Determine the [x, y] coordinate at the center of the cell enclosing the given text.  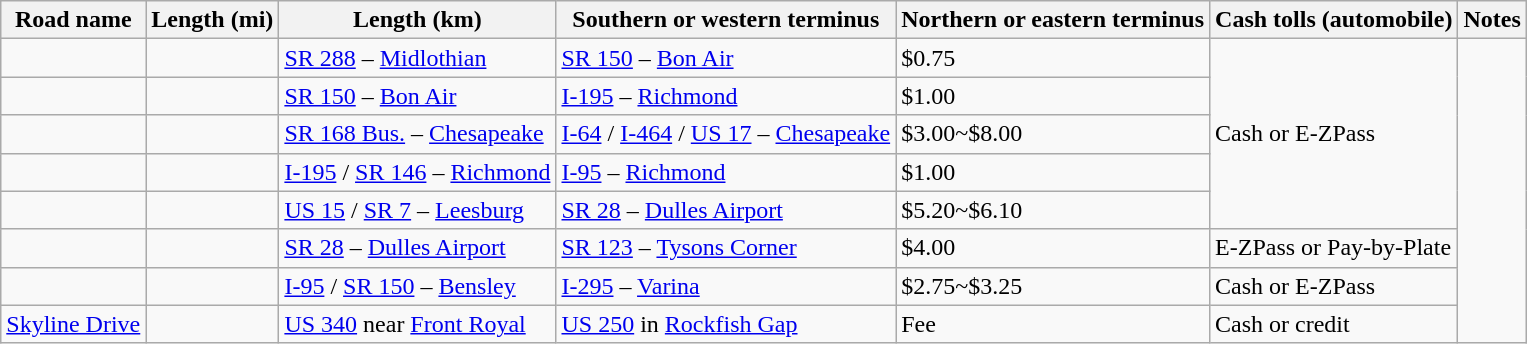
Fee [1053, 324]
$0.75 [1053, 58]
SR 168 Bus. – Chesapeake [418, 134]
Length (km) [418, 20]
I-195 – Richmond [726, 96]
Cash or credit [1334, 324]
Skyline Drive [74, 324]
SR 123 – Tysons Corner [726, 248]
I-195 / SR 146 – Richmond [418, 172]
I-64 / I-464 / US 17 – Chesapeake [726, 134]
$3.00~$8.00 [1053, 134]
I-95 / SR 150 – Bensley [418, 286]
I-295 – Varina [726, 286]
US 15 / SR 7 – Leesburg [418, 210]
SR 288 – Midlothian [418, 58]
Length (mi) [212, 20]
$4.00 [1053, 248]
I-95 – Richmond [726, 172]
Southern or western terminus [726, 20]
US 340 near Front Royal [418, 324]
Cash tolls (automobile) [1334, 20]
$5.20~$6.10 [1053, 210]
US 250 in Rockfish Gap [726, 324]
Notes [1492, 20]
Northern or eastern terminus [1053, 20]
E-ZPass or Pay-by-Plate [1334, 248]
Road name [74, 20]
$2.75~$3.25 [1053, 286]
